Identify which cell holds the provided text, then report its [x, y] central coordinate. 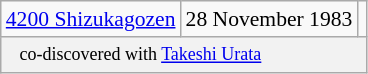
co-discovered with Takeshi Urata [184, 55]
28 November 1983 [270, 19]
4200 Shizukagozen [91, 19]
